From the cell containing the given text, extract its center point as [X, Y] coordinate. 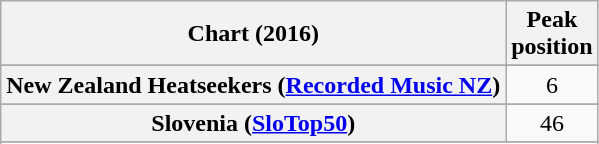
6 [552, 85]
Peakposition [552, 34]
New Zealand Heatseekers (Recorded Music NZ) [254, 85]
Chart (2016) [254, 34]
Slovenia (SloTop50) [254, 123]
46 [552, 123]
